Detect which cell encompasses the target text, then output its [X, Y] center coordinate. 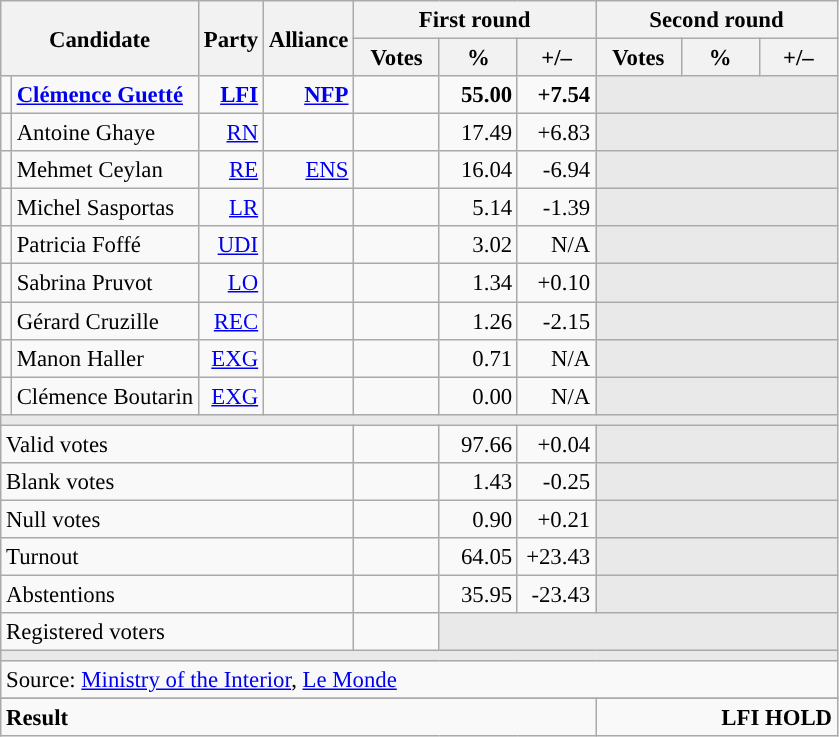
Party [230, 38]
NFP [308, 95]
RE [230, 170]
Alliance [308, 38]
UDI [230, 245]
LFI [230, 95]
Null votes [178, 519]
ENS [308, 170]
+23.43 [556, 557]
Manon Haller [104, 358]
LO [230, 283]
+0.21 [556, 519]
+6.83 [556, 133]
Patricia Foffé [104, 245]
Valid votes [178, 444]
LR [230, 208]
Source: Ministry of the Interior, Le Monde [420, 680]
Clémence Boutarin [104, 396]
Result [298, 718]
+7.54 [556, 95]
16.04 [478, 170]
0.00 [478, 396]
55.00 [478, 95]
-0.25 [556, 482]
5.14 [478, 208]
Candidate [100, 38]
First round [475, 20]
97.66 [478, 444]
1.26 [478, 321]
+0.04 [556, 444]
Blank votes [178, 482]
Mehmet Ceylan [104, 170]
+0.10 [556, 283]
64.05 [478, 557]
Antoine Ghaye [104, 133]
-6.94 [556, 170]
LFI HOLD [717, 718]
RN [230, 133]
1.34 [478, 283]
Second round [717, 20]
Turnout [178, 557]
Abstentions [178, 594]
0.71 [478, 358]
17.49 [478, 133]
REC [230, 321]
Clémence Guetté [104, 95]
-23.43 [556, 594]
Gérard Cruzille [104, 321]
1.43 [478, 482]
Sabrina Pruvot [104, 283]
0.90 [478, 519]
-2.15 [556, 321]
3.02 [478, 245]
Michel Sasportas [104, 208]
35.95 [478, 594]
Registered voters [178, 632]
-1.39 [556, 208]
